From the cell containing the given text, extract its center point as [X, Y] coordinate. 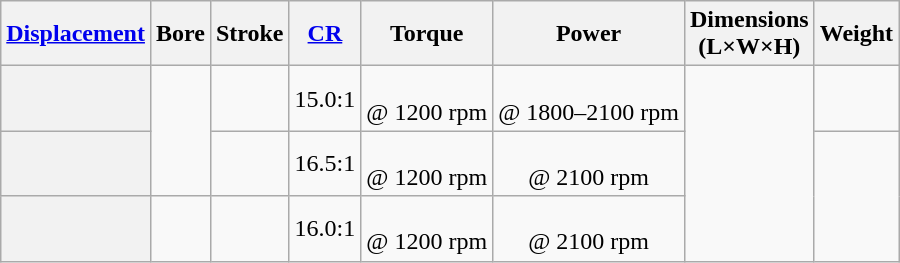
Torque [427, 34]
CR [325, 34]
Bore [180, 34]
15.0:1 [325, 98]
16.0:1 [325, 228]
Power [589, 34]
Stroke [250, 34]
Dimensions(L×W×H) [749, 34]
Displacement [76, 34]
@ 1800–2100 rpm [589, 98]
16.5:1 [325, 164]
Weight [856, 34]
